Locate the cell with the specified text and output its (X, Y) center coordinate. 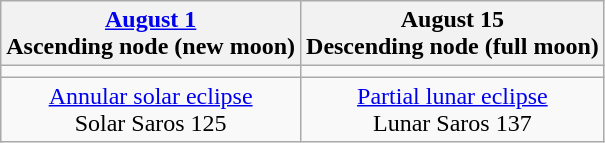
August 15Descending node (full moon) (453, 34)
August 1Ascending node (new moon) (151, 34)
Partial lunar eclipseLunar Saros 137 (453, 110)
Annular solar eclipseSolar Saros 125 (151, 110)
